From the cell containing the given text, extract its center point as (X, Y) coordinate. 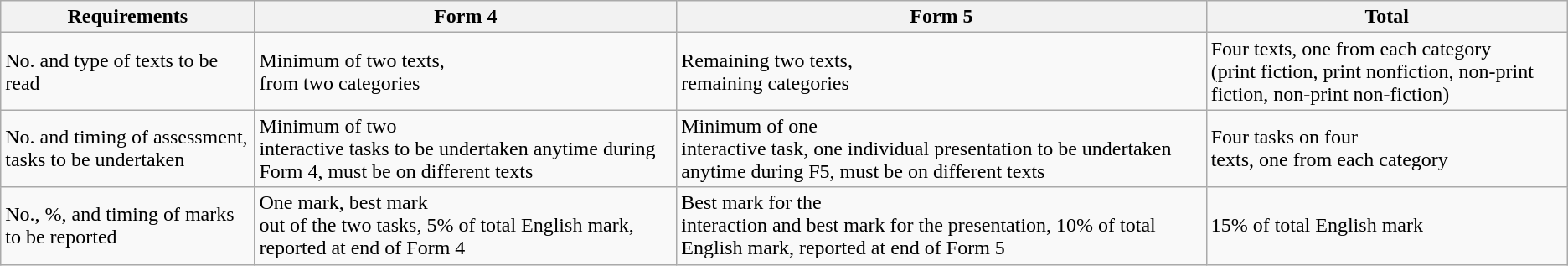
Form 4 (466, 17)
15% of total English mark (1387, 226)
Total (1387, 17)
Minimum of two texts,from two categories (466, 71)
Form 5 (941, 17)
One mark, best markout of the two tasks, 5% of total English mark, reported at end of Form 4 (466, 226)
Four texts, one from each category(print fiction, print nonfiction, non-print fiction, non-print non-fiction) (1387, 71)
Minimum of oneinteractive task, one individual presentation to be undertaken anytime during F5, must be on different texts (941, 149)
No. and timing of assessment,tasks to be undertaken (127, 149)
Minimum of twointeractive tasks to be undertaken anytime during Form 4, must be on different texts (466, 149)
Requirements (127, 17)
No. and type of texts to be read (127, 71)
No., %, and timing of marks to be reported (127, 226)
Remaining two texts,remaining categories (941, 71)
Four tasks on fourtexts, one from each category (1387, 149)
Best mark for theinteraction and best mark for the presentation, 10% of total English mark, reported at end of Form 5 (941, 226)
